Determine the (x, y) coordinate at the center of the cell enclosing the given text.  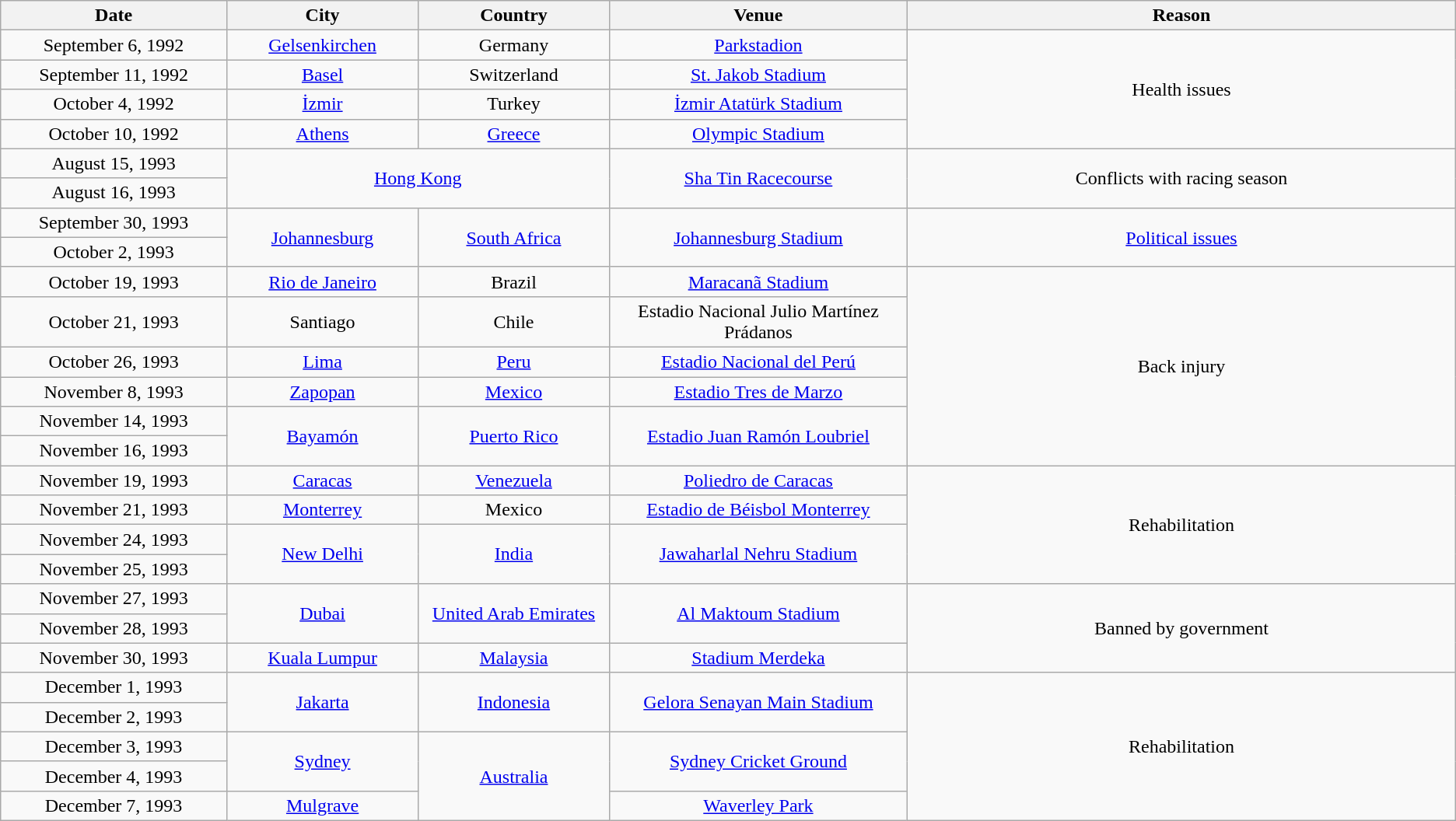
Al Maktoum Stadium (758, 613)
Monterrey (322, 510)
October 19, 1993 (114, 281)
Jawaharlal Nehru Stadium (758, 554)
Germany (513, 45)
Reason (1182, 16)
Kuala Lumpur (322, 658)
Gelora Senayan Main Stadium (758, 702)
Banned by government (1182, 628)
Stadium Merdeka (758, 658)
Jakarta (322, 702)
Conflicts with racing season (1182, 178)
Basel (322, 75)
Venue (758, 16)
Bayamón (322, 436)
November 27, 1993 (114, 599)
November 21, 1993 (114, 510)
Waverley Park (758, 805)
Greece (513, 134)
December 2, 1993 (114, 717)
Estadio Nacional Julio Martínez Prádanos (758, 322)
August 16, 1993 (114, 193)
Puerto Rico (513, 436)
Sydney (322, 761)
Malaysia (513, 658)
Caracas (322, 480)
September 30, 1993 (114, 222)
Brazil (513, 281)
December 3, 1993 (114, 746)
Rio de Janeiro (322, 281)
Lima (322, 362)
Turkey (513, 104)
October 26, 1993 (114, 362)
October 10, 1992 (114, 134)
November 24, 1993 (114, 540)
Mulgrave (322, 805)
October 21, 1993 (114, 322)
November 30, 1993 (114, 658)
South Africa (513, 237)
December 4, 1993 (114, 776)
Health issues (1182, 89)
Parkstadion (758, 45)
November 19, 1993 (114, 480)
November 25, 1993 (114, 569)
India (513, 554)
Estadio Juan Ramón Loubriel (758, 436)
November 8, 1993 (114, 391)
Johannesburg Stadium (758, 237)
İzmir Atatürk Stadium (758, 104)
Athens (322, 134)
Sha Tin Racecourse (758, 178)
Australia (513, 776)
October 2, 1993 (114, 252)
Zapopan (322, 391)
November 14, 1993 (114, 421)
Hong Kong (418, 178)
St. Jakob Stadium (758, 75)
December 1, 1993 (114, 687)
Date (114, 16)
December 7, 1993 (114, 805)
Poliedro de Caracas (758, 480)
Estadio Tres de Marzo (758, 391)
August 15, 1993 (114, 163)
October 4, 1992 (114, 104)
Venezuela (513, 480)
September 11, 1992 (114, 75)
Dubai (322, 613)
New Delhi (322, 554)
Back injury (1182, 365)
Estadio Nacional del Perú (758, 362)
City (322, 16)
Santiago (322, 322)
Peru (513, 362)
Johannesburg (322, 237)
İzmir (322, 104)
United Arab Emirates (513, 613)
Sydney Cricket Ground (758, 761)
Indonesia (513, 702)
November 16, 1993 (114, 451)
Maracanã Stadium (758, 281)
Gelsenkirchen (322, 45)
Olympic Stadium (758, 134)
Country (513, 16)
Estadio de Béisbol Monterrey (758, 510)
Chile (513, 322)
September 6, 1992 (114, 45)
Switzerland (513, 75)
November 28, 1993 (114, 628)
Political issues (1182, 237)
